Extract the [x, y] coordinate from the center of the cell holding the provided text.  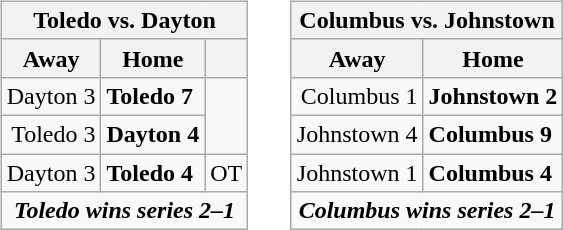
Columbus vs. Johnstown [427, 20]
Columbus 9 [493, 134]
Toledo 3 [51, 134]
Columbus 1 [357, 96]
OT [226, 173]
Columbus 4 [493, 173]
Toledo 4 [153, 173]
Toledo vs. Dayton [124, 20]
Dayton 4 [153, 134]
Johnstown 4 [357, 134]
Johnstown 1 [357, 173]
Toledo wins series 2–1 [124, 211]
Toledo 7 [153, 96]
Johnstown 2 [493, 96]
Columbus wins series 2–1 [427, 211]
